For the text-containing cell, return its midpoint in (x, y) coordinate format. 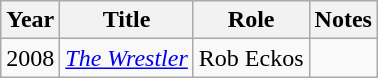
Year (30, 20)
Title (127, 20)
2008 (30, 58)
Rob Eckos (251, 58)
Notes (343, 20)
Role (251, 20)
The Wrestler (127, 58)
